Detect which cell encompasses the target text, then output its (X, Y) center coordinate. 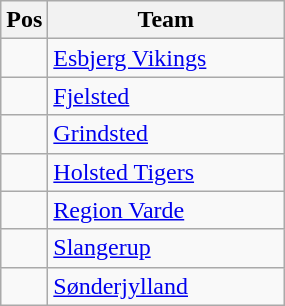
Holsted Tigers (166, 172)
Team (166, 20)
Pos (24, 20)
Slangerup (166, 248)
Esbjerg Vikings (166, 58)
Grindsted (166, 134)
Sønderjylland (166, 286)
Fjelsted (166, 96)
Region Varde (166, 210)
